Capture the cell that displays the provided text and extract its (x, y) central coordinate. 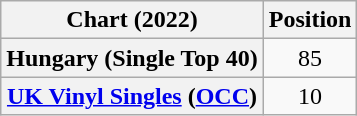
10 (310, 96)
Chart (2022) (132, 20)
Hungary (Single Top 40) (132, 58)
UK Vinyl Singles (OCC) (132, 96)
Position (310, 20)
85 (310, 58)
